Return [x, y] of the center of cell containing provided text 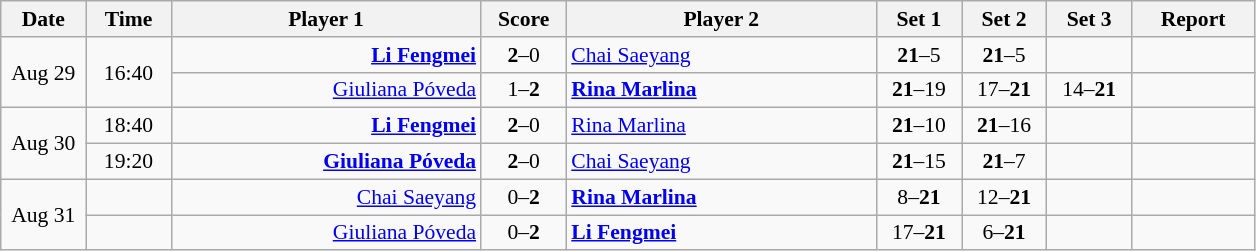
Aug 31 [44, 214]
1–2 [524, 90]
6–21 [1004, 233]
Time [128, 19]
18:40 [128, 126]
Report [1194, 19]
21–10 [918, 126]
Set 3 [1090, 19]
21–7 [1004, 162]
21–19 [918, 90]
12–21 [1004, 197]
16:40 [128, 72]
Set 1 [918, 19]
Player 1 [326, 19]
19:20 [128, 162]
Set 2 [1004, 19]
21–15 [918, 162]
Score [524, 19]
21–16 [1004, 126]
Aug 29 [44, 72]
Date [44, 19]
8–21 [918, 197]
14–21 [1090, 90]
Player 2 [721, 19]
Aug 30 [44, 144]
